Locate the cell with the specified text and output its (x, y) center coordinate. 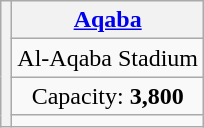
Capacity: 3,800 (108, 96)
Al-Aqaba Stadium (108, 58)
Aqaba (108, 20)
